Determine the (X, Y) coordinate at the center of the cell enclosing the given text.  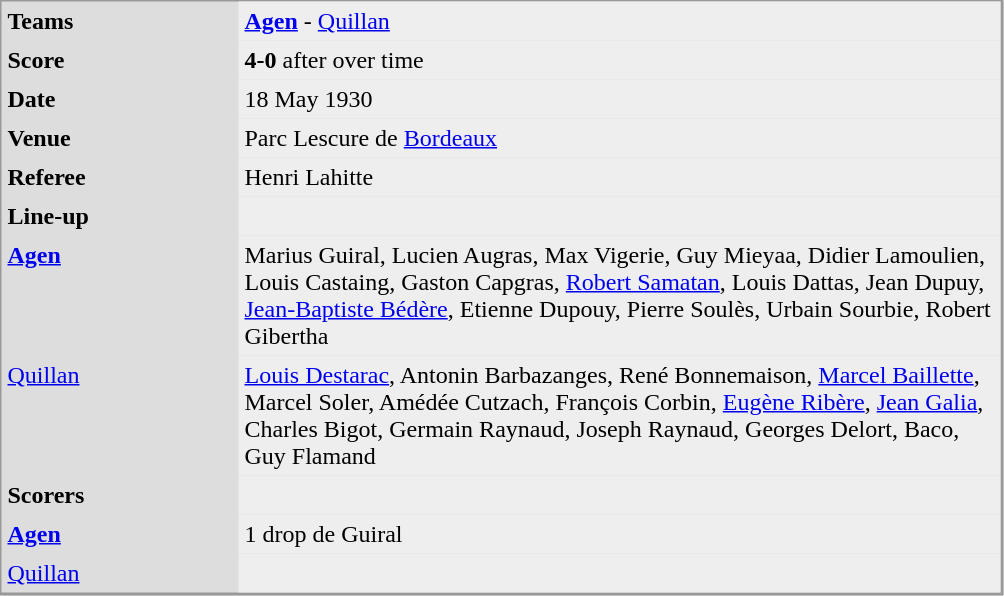
Date (120, 100)
Agen - Quillan (619, 22)
Line-up (120, 216)
4-0 after over time (619, 60)
Score (120, 60)
Venue (120, 138)
Henri Lahitte (619, 178)
18 May 1930 (619, 100)
Parc Lescure de Bordeaux (619, 138)
Scorers (120, 496)
Teams (120, 22)
1 drop de Guiral (619, 534)
Referee (120, 178)
